Pinpoint the cell where the given text exists, returning its [x, y] midpoint coordinate. 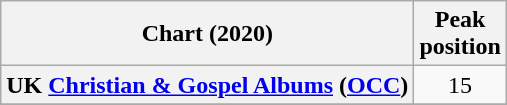
Chart (2020) [208, 34]
UK Christian & Gospel Albums (OCC) [208, 85]
Peak position [460, 34]
15 [460, 85]
